Return (x, y) of the center of cell containing provided text 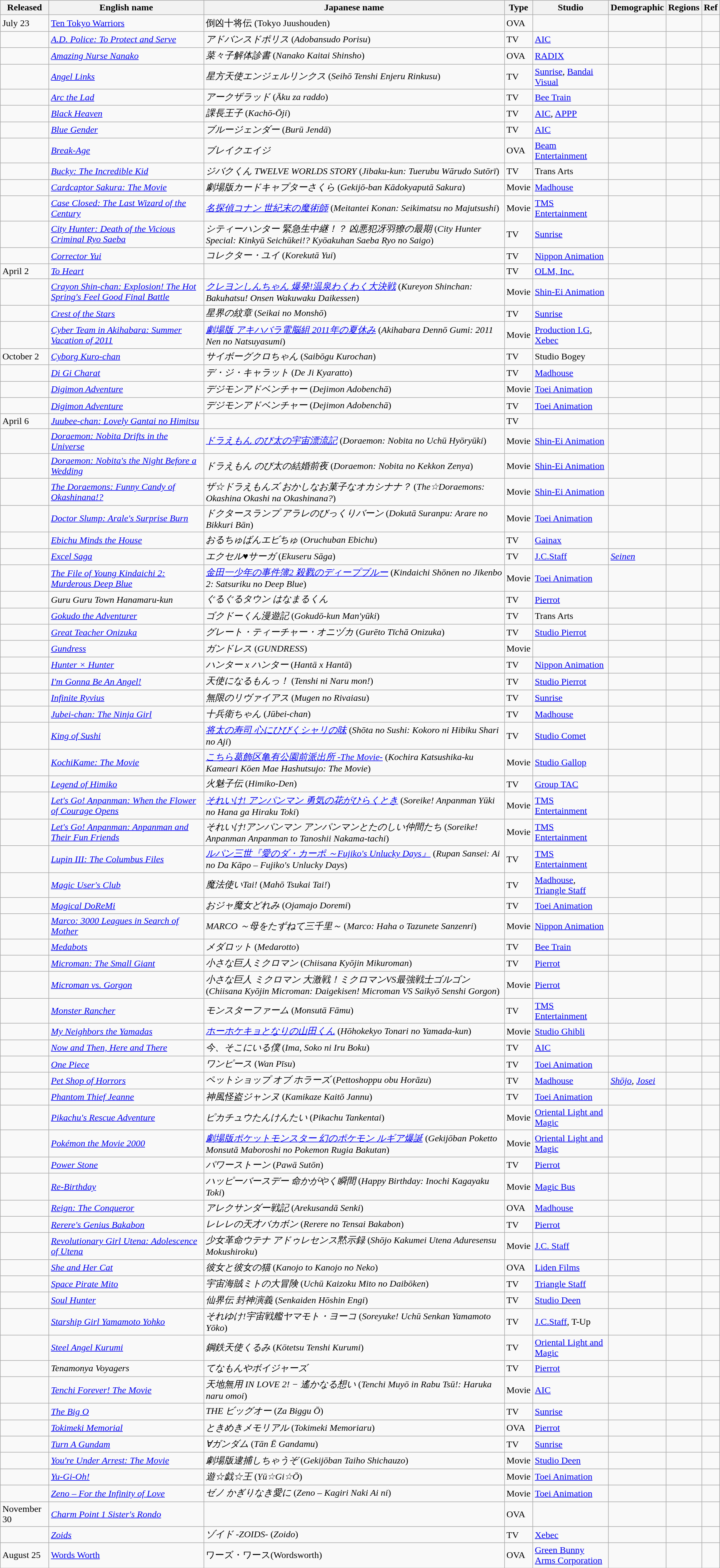
The File of Young Kindaichi 2: Murderous Deep Blue (126, 578)
Zeno – For the Infinity of Love (126, 1493)
Space Pirate Mito (126, 1284)
Ten Tokyo Warriors (126, 23)
Type (518, 8)
Microman: The Small Giant (126, 963)
Amazing Nurse Nanako (126, 56)
Production I.G, Xebec (571, 335)
Break-Age (126, 151)
神風怪盗ジャンヌ (Kamikaze Kaitō Jannu) (354, 1097)
デ・ジ・キャラット (De Ji Kyaratto) (354, 373)
ジバクくん TWELVE WORLDS STORY (Jibaku-kun: Tuerubu Wārudo Sutōrī) (354, 171)
ゼノ かぎりなき愛に (Zeno – Kagiri Naki Ai ni) (354, 1493)
Xebec (571, 1535)
Magical DoReMi (126, 906)
Let's Go! Anpanman: Anpanman and Their Fun Friends (126, 832)
課長王子 (Kachō-Ōji) (354, 114)
ときめきメモリアル (Tokimeki Memoriaru) (354, 1428)
Bucky: The Incredible Kid (126, 171)
THE ビッグオー (Za Biggu Ō) (354, 1412)
Microman vs. Gorgon (126, 985)
名探偵コナン 世紀末の魔術師 (Meitantei Konan: Seikimatsu no Majutsushi) (354, 208)
J.C.Staff (571, 557)
Regions (684, 8)
小さな巨人ミクロマン (Chiisana Kyōjin Mikuroman) (354, 963)
J.C.Staff, T-Up (571, 1322)
October 2 (25, 357)
Madhouse, Triangle Staff (571, 885)
Triangle Staff (571, 1284)
Reign: The Conqueror (126, 1209)
劇場版ポケットモンスター 幻のポケモン ルギア爆誕 (Gekijōban Poketto Monsutā Maboroshi no Pokemon Rugia Bakutan) (354, 1144)
Gokudo the Adventurer (126, 616)
将太の寿司 心にひびくシャリの味 (Shōta no Sushi: Kokoro ni Hibiku Shari no Aji) (354, 736)
A.D. Police: To Protect and Serve (126, 39)
Blue Gender (126, 130)
エクセル♥サーガ (Ekuseru Sāga) (354, 557)
Yu-Gi-Oh! (126, 1477)
Excel Saga (126, 557)
ホーホケキョとなりの山田くん (Hōhokekyo Tonari no Yamada-kun) (354, 1032)
Pet Shop of Horrors (126, 1081)
April 6 (25, 421)
劇場版 アキハバラ電脳組 2011年の夏休み (Akihabara Dennō Gumi: 2011 Nen no Natsuyasumi) (354, 335)
Re-Birthday (126, 1187)
ワーズ・ワース(Wordsworth) (354, 1555)
Magic Bus (571, 1187)
Tenamonya Voyagers (126, 1368)
サイボーグクロちゃん (Saibōgu Kurochan) (354, 357)
Words Worth (126, 1555)
ピカチュウたんけんたい (Pikachu Tankentai) (354, 1118)
Angel Links (126, 76)
ペットショップ オブ ホラーズ (Pettoshoppu obu Horāzu) (354, 1081)
ドクタースランプ アラレのびっくりバーン (Dokutā Suranpu: Arare no Bikkuri Bān) (354, 519)
Legend of Himiko (126, 784)
Lupin III: The Columbus Files (126, 859)
天使になるもんっ！ (Tenshi ni Naru mon!) (354, 681)
今、そこにいる僕 (Ima, Soko ni Iru Boku) (354, 1048)
Ref (711, 8)
ゴクドーくん漫遊記 (Gokudō-kun Man'yūki) (354, 616)
パワーストーン (Pawā Sutōn) (354, 1165)
King of Sushi (126, 736)
Guru Guru Town Hanamaru-kun (126, 600)
レレレの天才バカボン (Rerere no Tensai Bakabon) (354, 1225)
火魅子伝 (Himiko-Den) (354, 784)
You're Under Arrest: The Movie (126, 1461)
Marco: 3000 Leagues in Search of Mother (126, 926)
Rerere's Genius Bakabon (126, 1225)
Shōjo, Josei (637, 1081)
Pokémon the Movie 2000 (126, 1144)
Doraemon: Nobita Drifts in the Universe (126, 441)
Juubee-chan: Lovely Gantai no Himitsu (126, 421)
Tokimeki Memorial (126, 1428)
OLM, Inc. (571, 271)
Soul Hunter (126, 1300)
Let's Go! Anpanman: When the Flower of Courage Opens (126, 806)
July 23 (25, 23)
Cardcaptor Sakura: The Movie (126, 188)
Liden Films (571, 1268)
Cyborg Kuro-chan (126, 357)
魔法使いTai! (Mahō Tsukai Tai!) (354, 885)
おジャ魔女どれみ (Ojamajo Doremi) (354, 906)
こちら葛飾区亀有公園前派出所 -The Movie- (Kochira Katsushika-ku Kameari Kōen Mae Hashutsujo: The Movie) (354, 763)
I'm Gonna Be An Angel! (126, 681)
星界の紋章 (Seikai no Monshō) (354, 314)
Jubei-chan: The Ninja Girl (126, 714)
Black Heaven (126, 114)
Group TAC (571, 784)
Beam Entertainment (571, 151)
Case Closed: The Last Wizard of the Century (126, 208)
Corrector Yui (126, 256)
Sunrise, Bandai Visual (571, 76)
星方天使エンジェルリンクス (Seihō Tenshi Enjeru Rinkusu) (354, 76)
クレヨンしんちゃん 爆発!温泉わくわく大決戦 (Kureyon Shinchan: Bakuhatsu! Onsen Wakuwaku Daikessen) (354, 292)
宇宙海賊ミトの大冒険 (Uchū Kaizoku Mito no Daibōken) (354, 1284)
Hunter × Hunter (126, 665)
天地無用 IN LOVE 2! − 遙かなる想い (Tenchi Muyō in Rabu Tsū!: Haruka naru omoi) (354, 1390)
Gundress (126, 649)
Cyber Team in Akihabara: Summer Vacation of 2011 (126, 335)
ドラえもん のび太の宇宙漂流記 (Doraemon: Nobita no Uchū Hyōryūki) (354, 441)
Japanese name (354, 8)
Di Gi Charat (126, 373)
おるちゅばんエビちゅ (Oruchuban Ebichu) (354, 540)
Medabots (126, 947)
Studio Comet (571, 736)
Revolutionary Girl Utena: Adolescence of Utena (126, 1246)
ハッピーバースデー 命かがやく瞬間 (Happy Birthday: Inochi Kagayaku Toki) (354, 1187)
Seinen (637, 557)
Starship Girl Yamamoto Yohko (126, 1322)
菜々子解体診書 (Nanako Kaitai Shinsho) (354, 56)
小さな巨人 ミクロマン 大激戦！ミクロマンVS最強戦士ゴルゴン (Chiisana Kyōjin Microman: Daigekisen! Microman VS Saikyō Senshi Gorgon) (354, 985)
仙界伝 封神演義 (Senkaiden Hōshin Engi) (354, 1300)
ぐるぐるタウン はなまるくん (354, 600)
ルパン三世『愛のダ・カーポ ～Fujiko's Unlucky Days』 (Rupan Sansei: Ai no Da Kāpo – Fujiko's Unlucky Days) (354, 859)
She and Her Cat (126, 1268)
少女革命ウテナ アドゥレセンス黙示録 (Shōjo Kakumei Utena Aduresensu Mokushiroku) (354, 1246)
AIC, APPP (571, 114)
Great Teacher Onizuka (126, 633)
Infinite Ryvius (126, 698)
シティーハンター 緊急生中継！？ 凶悪犯冴羽獠の最期 (City Hunter Special: Kinkyū Seichūkei!? Kyōakuhan Saeba Ryo no Saigo) (354, 234)
Turn A Gundam (126, 1445)
ブレイクエイジ (354, 151)
Zoids (126, 1535)
それゆけ!宇宙戦艦ヤマモト・ヨーコ (Soreyuke! Uchū Senkan Yamamoto Yōko) (354, 1322)
Crest of the Stars (126, 314)
The Doraemons: Funny Candy of Okashinana!? (126, 492)
それいけ!アンパンマン アンパンマンとたのしい仲間たち (Soreike! Anpanman Anpanman to Tanoshii Nakama-tachi) (354, 832)
Studio Gallop (571, 763)
遊☆戯☆王 (Yū☆Gi☆Ō) (354, 1477)
アークザラッド (Āku za raddo) (354, 98)
彼女と彼女の猫 (Kanojo to Kanojo no Neko) (354, 1268)
Gainax (571, 540)
アレクサンダー戦記 (Arekusandā Senki) (354, 1209)
ザ☆ドラえもんズ おかしなお菓子なオカシナナ？ (The☆Doraemons: Okashina Okashi na Okashinana?) (354, 492)
∀ガンダム (Tān Ē Gandamu) (354, 1445)
English name (126, 8)
Steel Angel Kurumi (126, 1348)
アドバンスドポリス (Adobansudo Porisu) (354, 39)
Power Stone (126, 1165)
ハンター x ハンター (Hantā x Hantā) (354, 665)
劇場版カードキャプターさくら (Gekijō-ban Kādokyaputā Sakura) (354, 188)
My Neighbors the Yamadas (126, 1032)
グレート・ティーチャー・オニヅカ (Gurēto Tīchā Onizuka) (354, 633)
十兵衛ちゃん (Jūbei-chan) (354, 714)
Doctor Slump: Arale's Surprise Burn (126, 519)
Phantom Thief Jeanne (126, 1097)
Released (25, 8)
てなもんやボイジャーズ (354, 1368)
鋼鉄天使くるみ (Kōtetsu Tenshi Kurumi) (354, 1348)
ブルージェンダー (Burū Jendā) (354, 130)
April 2 (25, 271)
RADIX (571, 56)
Now and Then, Here and There (126, 1048)
無限のリヴァイアス (Mugen no Rivaiasu) (354, 698)
Demographic (637, 8)
MARCO ～母をたずねて三千里～ (Marco: Haha o Tazunete Sanzenri) (354, 926)
Studio (571, 8)
ガンドレス (GUNDRESS) (354, 649)
コレクター・ユイ (Korekutā Yui) (354, 256)
ゾイド -ZOIDS- (Zoido) (354, 1535)
Doraemon: Nobita's the Night Before a Wedding (126, 466)
Arc the Lad (126, 98)
モンスターファーム (Monsutā Fāmu) (354, 1011)
To Heart (126, 271)
ワンピース (Wan Pīsu) (354, 1064)
倒凶十将伝 (Tokyo Juushouden) (354, 23)
Studio Bogey (571, 357)
Crayon Shin-chan: Explosion! The Hot Spring's Feel Good Final Battle (126, 292)
Magic User's Club (126, 885)
August 25 (25, 1555)
Tenchi Forever! The Movie (126, 1390)
ドラえもん のび太の結婚前夜 (Doraemon: Nobita no Kekkon Zenya) (354, 466)
Monster Rancher (126, 1011)
メダロット (Medarotto) (354, 947)
Green BunnyArms Corporation (571, 1555)
劇場版逮捕しちゃうぞ (Gekijōban Taiho Shichauzo) (354, 1461)
November 30 (25, 1514)
KochiKame: The Movie (126, 763)
Ebichu Minds the House (126, 540)
Pikachu's Rescue Adventure (126, 1118)
Studio Ghibli (571, 1032)
金田一少年の事件簿2 殺戮のディープブルー (Kindaichi Shōnen no Jikenbo 2: Satsuriku no Deep Blue) (354, 578)
Charm Point 1 Sister's Rondo (126, 1514)
それいけ! アンパンマン 勇気の花がひらくとき (Soreike! Anpanman Yūki no Hana ga Hiraku Toki) (354, 806)
City Hunter: Death of the Vicious Criminal Ryo Saeba (126, 234)
J.C. Staff (571, 1246)
One Piece (126, 1064)
The Big O (126, 1412)
